Find where the given text appears and provide that cell's center as (x, y) coordinate. 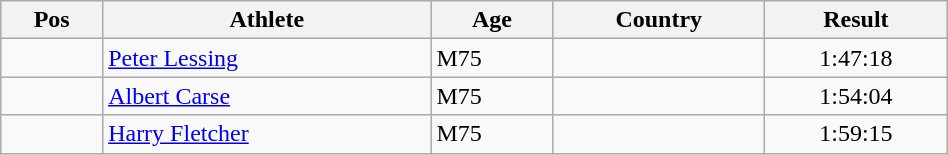
1:54:04 (856, 96)
Pos (52, 20)
Peter Lessing (267, 58)
Country (659, 20)
Albert Carse (267, 96)
1:47:18 (856, 58)
1:59:15 (856, 134)
Age (492, 20)
Result (856, 20)
Athlete (267, 20)
Harry Fletcher (267, 134)
